Provide the (X, Y) coordinate of the cell's center where the given text is located.  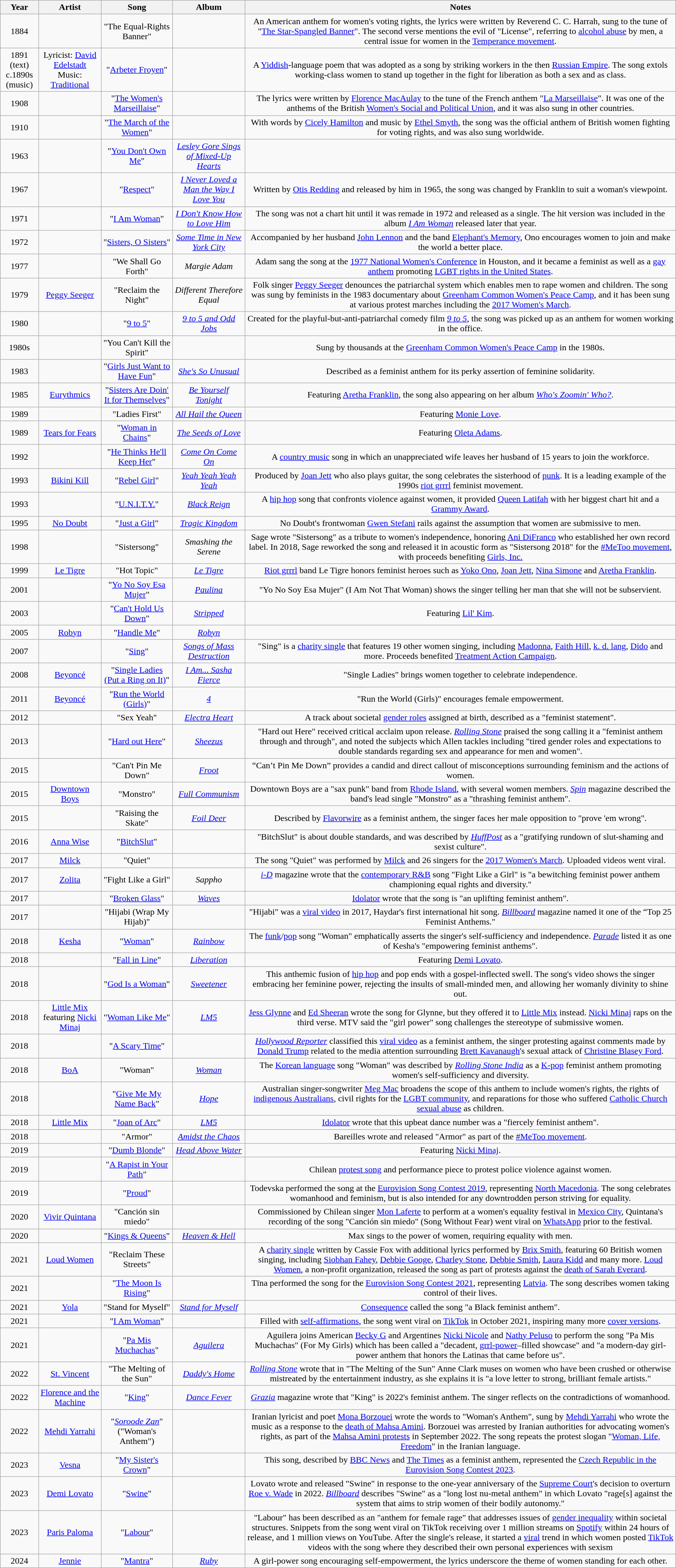
Liberation (209, 960)
"Run the World (Girls)" (137, 698)
"Quiet" (137, 860)
Florence and the Machine (70, 1397)
1967 (20, 190)
Filled with self-affirmations, the song went viral on TikTok in October 2021, inspiring many more cover versions. (460, 1321)
1908 (20, 103)
"A Scary Time" (137, 1046)
Mehdi Yarrahi (70, 1431)
Bikini Kill (70, 480)
Featuring Nicki Minaj. (460, 1150)
Album (209, 7)
St. Vincent (70, 1373)
"My Sister's Crown" (137, 1465)
A track about societal gender roles assigned at birth, described as a "feminist statement". (460, 718)
A girl-power song encouraging self-empowerment, the lyrics underscore the theme of women standing for each other. (460, 1561)
"Mantra" (137, 1561)
Smashing the Serene (209, 547)
Daddy's Home (209, 1373)
"Proud" (137, 1193)
1995 (20, 523)
"Can't Pin Me Down" (137, 770)
Vesna (70, 1465)
No Doubt's frontwoman Gwen Stefani rails against the assumption that women are submissive to men. (460, 523)
Sheezus (209, 742)
1910 (20, 127)
"Run the World (Girls)" encourages female empowerment. (460, 698)
Dance Fever (209, 1397)
2011 (20, 698)
1983 (20, 371)
"We Shall Go Forth" (137, 266)
Lyricist: David EdelstadtMusic: Traditional (70, 70)
"You Don't Own Me" (137, 156)
"Stand for Myself" (137, 1307)
Hope (209, 1099)
Featuring Monie Love. (460, 414)
"Single Ladies (Put a Ring on It)" (137, 675)
1972 (20, 242)
This song, described by BBC News and The Times as a feminist anthem, represented the Czech Republic in the Eurovision Song Contest 2023. (460, 1465)
"Joan of Arc" (137, 1123)
BoA (70, 1069)
Be Yourself Tonight (209, 395)
"Just a Girl" (137, 523)
"The Women's Marseillaise" (137, 103)
i-D magazine wrote that the contemporary R&B song "Fight Like a Girl" is "a bewitching feminist power anthem championing equal rights and diversity." (460, 879)
Loud Women (70, 1259)
Margie Adam (209, 266)
1998 (20, 547)
Eurythmics (70, 395)
Riot grrrl band Le Tigre honors feminist heroes such as Yoko Ono, Joan Jett, Nina Simone and Aretha Franklin. (460, 571)
"Hot Topic" (137, 571)
All Hail the Queen (209, 414)
Anna Wise (70, 842)
"Raising the Skate" (137, 818)
"The March of the Women" (137, 127)
1971 (20, 218)
Consequence called the song "a Black feminist anthem". (460, 1307)
Sung by thousands at the Greenham Common Women's Peace Camp in the 1980s. (460, 347)
Featuring Oleta Adams. (460, 433)
"Yo No Soy Esa Mujer" (I Am Not That Woman) shows the singer telling her man that she will not be subservient. (460, 589)
"Hijabi" was a viral video in 2017, Haydar's first international hit song. Billboard magazine named it one of the “Top 25 Feminist Anthems." (460, 917)
1977 (20, 266)
Idolator wrote that the song is "an uplifting feminist anthem". (460, 898)
"Hard out Here" (137, 742)
"A Rapist in Your Path" (137, 1169)
"Sisters, O Sisters" (137, 242)
Chilean protest song and performance piece to protest police violence against women. (460, 1169)
Come On Come On (209, 457)
"U.N.I.T.Y." (137, 504)
1884 (20, 31)
Zolita (70, 879)
2003 (20, 613)
"Reclaim the Night" (137, 295)
2013 (20, 742)
Bareilles wrote and released "Armor" as part of the #MeToo movement. (460, 1136)
"Yo No Soy Esa Mujer" (137, 589)
I Never Loved a Man the Way I Love You (209, 190)
Demi Lovato (70, 1494)
1992 (20, 457)
Artist (70, 7)
“Can’t Pin Me Down” provides a candid and direct callout of misconceptions surrounding feminism and the actions of women. (460, 770)
2008 (20, 675)
1985 (20, 395)
"Dumb Blonde" (137, 1150)
"Hijabi (Wrap My Hijab)" (137, 917)
"Sistersong" (137, 547)
"God Is a Woman" (137, 983)
"He Thinks He'll Keep Her" (137, 457)
"The Moon Is Rising" (137, 1288)
Aguilera (209, 1345)
1999 (20, 571)
"The Melting of the Sun" (137, 1373)
Amidst the Chaos (209, 1136)
"Rebel Girl" (137, 480)
The song "Quiet" was performed by Milck and 26 singers for the 2017 Women's March. Uploaded videos went viral. (460, 860)
Max sings to the power of women, requiring equality with men. (460, 1236)
Sappho (209, 879)
"Give Me My Name Back" (137, 1099)
The Korean language song "Woman" was described by Rolling Stone India as a K-pop feminist anthem promoting women's self-sufficiency and diversity. (460, 1069)
"Sex Yeah" (137, 718)
A country music song in which an unappreciated wife leaves her husband of 15 years to join the workforce. (460, 457)
9 to 5 and Odd Jobs (209, 324)
2024 (20, 1561)
A hip hop song that confronts violence against women, it provided Queen Latifah with her biggest chart hit and a Grammy Award. (460, 504)
Tears for Fears (70, 433)
"Fall in Line" (137, 960)
Lesley Gore Sings of Mixed-Up Hearts (209, 156)
I Don't Know How to Love Him (209, 218)
Written by Otis Redding and released by him in 1965, the song was changed by Franklin to suit a woman's viewpoint. (460, 190)
Vivir Quintana (70, 1217)
I Am... Sasha Fierce (209, 675)
Froot (209, 770)
"Respect" (137, 190)
"Swine" (137, 1494)
Heaven & Hell (209, 1236)
"Soroode Zan" ("Woman's Anthem") (137, 1431)
Downtown Boys (70, 794)
Ruby (209, 1561)
Notes (460, 7)
"Sisters Are Doin' It for Themselves" (137, 395)
Little Mix featuring Nicki Minaj (70, 1017)
"You Can't Kill the Spirit" (137, 347)
"Girls Just Want to Have Fun" (137, 371)
Jennie (70, 1561)
1891 (text)c.1890s (music) (20, 70)
2016 (20, 842)
Accompanied by her husband John Lennon and the band Elephant's Memory, Ono encourages women to join and make the world a better place. (460, 242)
Different Therefore Equal (209, 295)
Waves (209, 898)
Year (20, 7)
Featuring Lil' Kim. (460, 613)
"Woman in Chains" (137, 433)
Featuring Demi Lovato. (460, 960)
Full Communism (209, 794)
Tragic Kingdom (209, 523)
Stand for Myself (209, 1307)
"Armor" (137, 1136)
2007 (20, 651)
"King" (137, 1397)
"Sing" (137, 651)
Idolator wrote that this upbeat dance number was a "fiercely feminist anthem". (460, 1123)
Yola (70, 1307)
Foil Deer (209, 818)
"Broken Glass" (137, 898)
1979 (20, 295)
No Doubt (70, 523)
"9 to 5" (137, 324)
Woman (209, 1069)
"Pa Mis Muchachas" (137, 1345)
"Single Ladies" brings women together to celebrate independence. (460, 675)
"Arbeter Froyen" (137, 70)
Some Time in New York City (209, 242)
Songs of Mass Destruction (209, 651)
Rainbow (209, 941)
"Monstro" (137, 794)
"Fight Like a Girl" (137, 879)
Peggy Seeger (70, 295)
She's So Unusual (209, 371)
2001 (20, 589)
"Reclaim These Streets" (137, 1259)
2005 (20, 632)
"BitchSlut" (137, 842)
Described as a feminist anthem for its perky assertion of feminine solidarity. (460, 371)
1963 (20, 156)
Paulina (209, 589)
"The Equal-Rights Banner" (137, 31)
Sweetener (209, 983)
4 (209, 698)
Kesha (70, 941)
Head Above Water (209, 1150)
1980 (20, 324)
"BitchSlut" is about double standards, and was described by HuffPost as a "gratifying rundown of slut-shaming and sexist culture". (460, 842)
Black Reign (209, 504)
Described by Flavorwire as a feminist anthem, the singer faces her male opposition to "prove 'em wrong". (460, 818)
Milck (70, 860)
Electra Heart (209, 718)
Tīna performed the song for the Eurovision Song Contest 2021, representing Latvia. The song describes women taking control of their lives. (460, 1288)
"Canción sin miedo" (137, 1217)
1980s (20, 347)
"Woman Like Me" (137, 1017)
Created for the playful-but-anti-patriarchal comedy film 9 to 5, the song was picked up as an anthem for women working in the office. (460, 324)
The Seeds of Love (209, 433)
Song (137, 7)
Featuring Aretha Franklin, the song also appearing on her album Who's Zoomin' Who?. (460, 395)
2012 (20, 718)
"Ladies First" (137, 414)
"Labour" (137, 1532)
Stripped (209, 613)
"Handle Me" (137, 632)
"Kings & Queens" (137, 1236)
Yeah Yeah Yeah Yeah (209, 480)
Grazia magazine wrote that "King" is 2022's feminist anthem. The singer reflects on the contradictions of womanhood. (460, 1397)
Paris Paloma (70, 1532)
"Can't Hold Us Down" (137, 613)
Little Mix (70, 1123)
